Provide the (X, Y) coordinate of the cell's center where the given text is located.  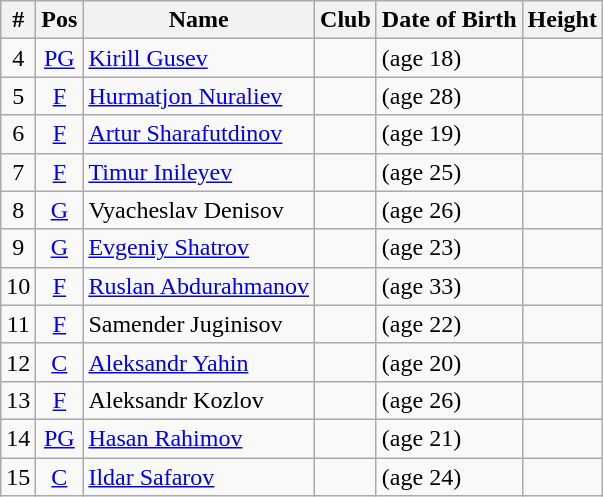
(age 18) (449, 58)
12 (18, 362)
10 (18, 286)
(age 28) (449, 96)
(age 33) (449, 286)
Aleksandr Kozlov (199, 400)
Date of Birth (449, 20)
(age 21) (449, 438)
4 (18, 58)
Name (199, 20)
11 (18, 324)
Club (346, 20)
Evgeniy Shatrov (199, 248)
14 (18, 438)
Vyacheslav Denisov (199, 210)
9 (18, 248)
(age 20) (449, 362)
Pos (60, 20)
Timur Inileyev (199, 172)
# (18, 20)
5 (18, 96)
Samender Juginisov (199, 324)
7 (18, 172)
Height (562, 20)
(age 22) (449, 324)
13 (18, 400)
Hasan Rahimov (199, 438)
(age 24) (449, 477)
(age 25) (449, 172)
Artur Sharafutdinov (199, 134)
Hurmatjon Nuraliev (199, 96)
Ildar Safarov (199, 477)
15 (18, 477)
Ruslan Abdurahmanov (199, 286)
Kirill Gusev (199, 58)
8 (18, 210)
6 (18, 134)
(age 19) (449, 134)
Aleksandr Yahin (199, 362)
(age 23) (449, 248)
